Scan for the cell matching the given text and deliver its (x, y) coordinate at center. 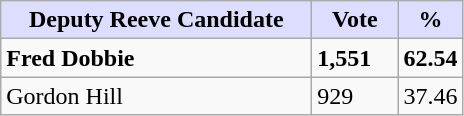
62.54 (430, 58)
Deputy Reeve Candidate (156, 20)
37.46 (430, 96)
% (430, 20)
Gordon Hill (156, 96)
Vote (355, 20)
929 (355, 96)
1,551 (355, 58)
Fred Dobbie (156, 58)
